Output the [x, y] coordinate of the center of the cell containing the given text.  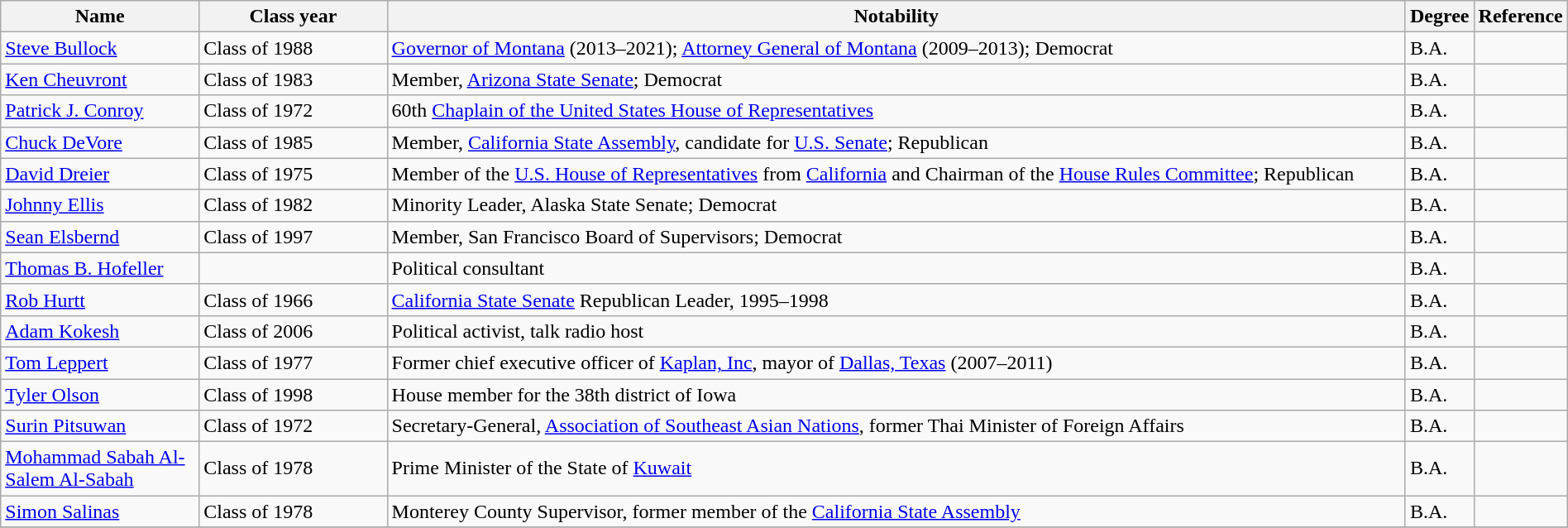
Reference [1520, 17]
Thomas B. Hofeller [100, 268]
Tyler Olson [100, 395]
Class of 1988 [293, 48]
David Dreier [100, 174]
Class of 1977 [293, 362]
Adam Kokesh [100, 331]
Class of 1985 [293, 142]
California State Senate Republican Leader, 1995–1998 [896, 300]
Class of 1998 [293, 395]
Johnny Ellis [100, 205]
Class of 1975 [293, 174]
Patrick J. Conroy [100, 111]
Minority Leader, Alaska State Senate; Democrat [896, 205]
Former chief executive officer of Kaplan, Inc, mayor of Dallas, Texas (2007–2011) [896, 362]
Sean Elsbernd [100, 237]
Prime Minister of the State of Kuwait [896, 468]
Name [100, 17]
Degree [1439, 17]
Surin Pitsuwan [100, 426]
Governor of Montana (2013–2021); Attorney General of Montana (2009–2013); Democrat [896, 48]
Political activist, talk radio host [896, 331]
Ken Cheuvront [100, 79]
Simon Salinas [100, 511]
Class of 1982 [293, 205]
Political consultant [896, 268]
Class of 2006 [293, 331]
Rob Hurtt [100, 300]
Member, San Francisco Board of Supervisors; Democrat [896, 237]
Member, California State Assembly, candidate for U.S. Senate; Republican [896, 142]
60th Chaplain of the United States House of Representatives [896, 111]
Class of 1966 [293, 300]
Class year [293, 17]
Monterey County Supervisor, former member of the California State Assembly [896, 511]
Tom Leppert [100, 362]
Member of the U.S. House of Representatives from California and Chairman of the House Rules Committee; Republican [896, 174]
Mohammad Sabah Al-Salem Al-Sabah [100, 468]
Secretary-General, Association of Southeast Asian Nations, former Thai Minister of Foreign Affairs [896, 426]
Member, Arizona State Senate; Democrat [896, 79]
House member for the 38th district of Iowa [896, 395]
Steve Bullock [100, 48]
Chuck DeVore [100, 142]
Class of 1983 [293, 79]
Notability [896, 17]
Class of 1997 [293, 237]
